Scan for the cell matching the given text and deliver its (x, y) coordinate at center. 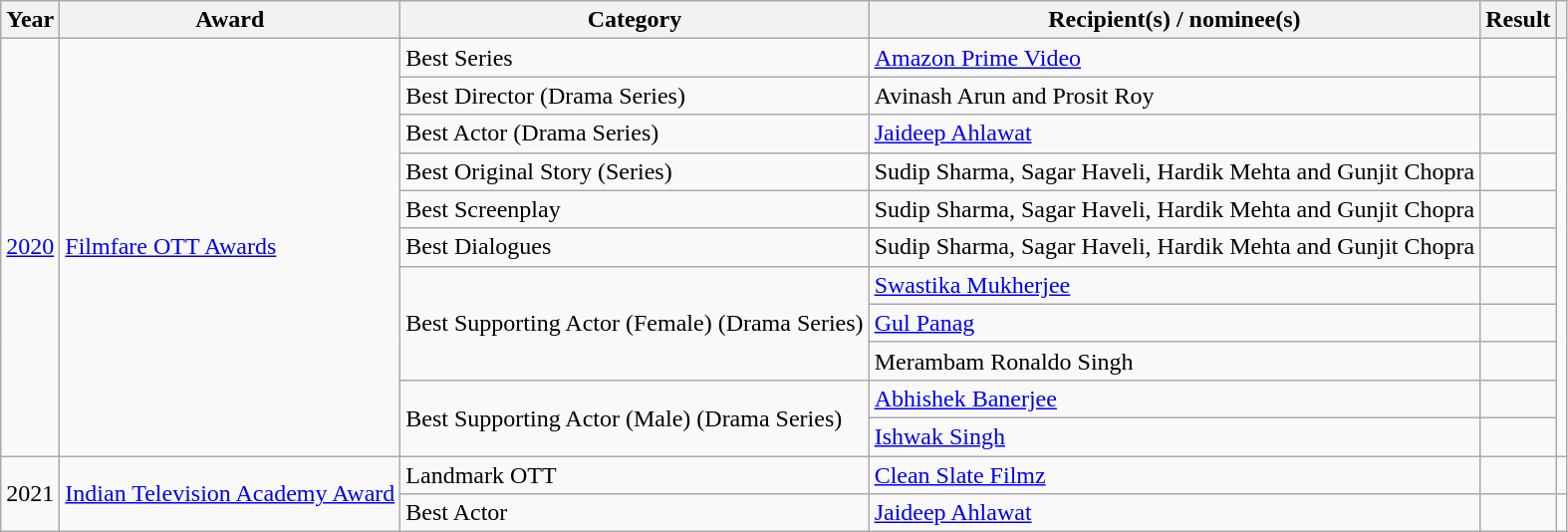
Best Actor (635, 513)
Clean Slate Filmz (1175, 475)
Ishwak Singh (1175, 436)
Merambam Ronaldo Singh (1175, 361)
Indian Television Academy Award (230, 494)
Best Supporting Actor (Male) (Drama Series) (635, 417)
Best Screenplay (635, 209)
Best Original Story (Series) (635, 171)
Award (230, 20)
Best Series (635, 58)
Gul Panag (1175, 323)
Landmark OTT (635, 475)
Swastika Mukherjee (1175, 285)
Year (30, 20)
Recipient(s) / nominee(s) (1175, 20)
2020 (30, 247)
Amazon Prime Video (1175, 58)
Category (635, 20)
Abhishek Banerjee (1175, 399)
Best Dialogues (635, 247)
Filmfare OTT Awards (230, 247)
Best Supporting Actor (Female) (Drama Series) (635, 323)
Best Actor (Drama Series) (635, 133)
Avinash Arun and Prosit Roy (1175, 96)
2021 (30, 494)
Best Director (Drama Series) (635, 96)
Result (1518, 20)
